Find where the given text appears and provide that cell's center as [X, Y] coordinate. 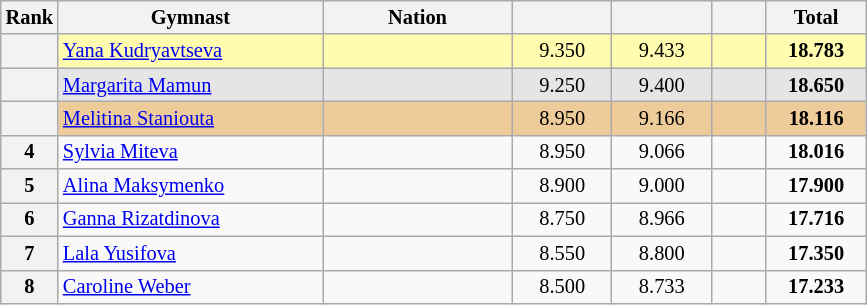
Gymnast [190, 17]
Ganna Rizatdinova [190, 219]
8.750 [562, 219]
Margarita Mamun [190, 85]
17.350 [816, 253]
18.116 [816, 118]
9.350 [562, 51]
17.716 [816, 219]
Nation [418, 17]
18.016 [816, 152]
Melitina Staniouta [190, 118]
Sylvia Miteva [190, 152]
18.650 [816, 85]
Yana Kudryavtseva [190, 51]
Alina Maksymenko [190, 186]
Total [816, 17]
18.783 [816, 51]
8.500 [562, 287]
9.066 [662, 152]
8.800 [662, 253]
17.900 [816, 186]
8 [30, 287]
Caroline Weber [190, 287]
8.550 [562, 253]
6 [30, 219]
9.400 [662, 85]
9.250 [562, 85]
9.433 [662, 51]
4 [30, 152]
5 [30, 186]
17.233 [816, 287]
Rank [30, 17]
Lala Yusifova [190, 253]
8.900 [562, 186]
9.166 [662, 118]
8.966 [662, 219]
7 [30, 253]
8.733 [662, 287]
9.000 [662, 186]
